Scan for the cell matching the given text and deliver its [x, y] coordinate at center. 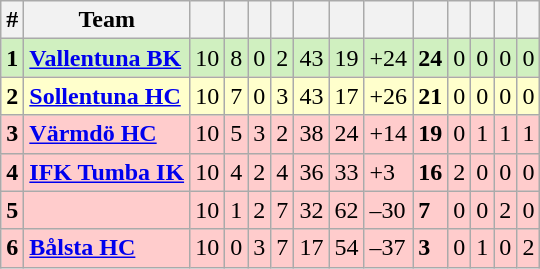
54 [346, 248]
IFK Tumba IK [107, 172]
Bålsta HC [107, 248]
Team [107, 20]
Vallentuna BK [107, 58]
+14 [388, 134]
16 [430, 172]
# [12, 20]
Värmdö HC [107, 134]
+3 [388, 172]
+26 [388, 96]
21 [430, 96]
62 [346, 210]
–30 [388, 210]
Sollentuna HC [107, 96]
36 [312, 172]
8 [236, 58]
6 [12, 248]
32 [312, 210]
33 [346, 172]
+24 [388, 58]
–37 [388, 248]
38 [312, 134]
